Search for the cell housing the specified text and yield its [x, y] center coordinate. 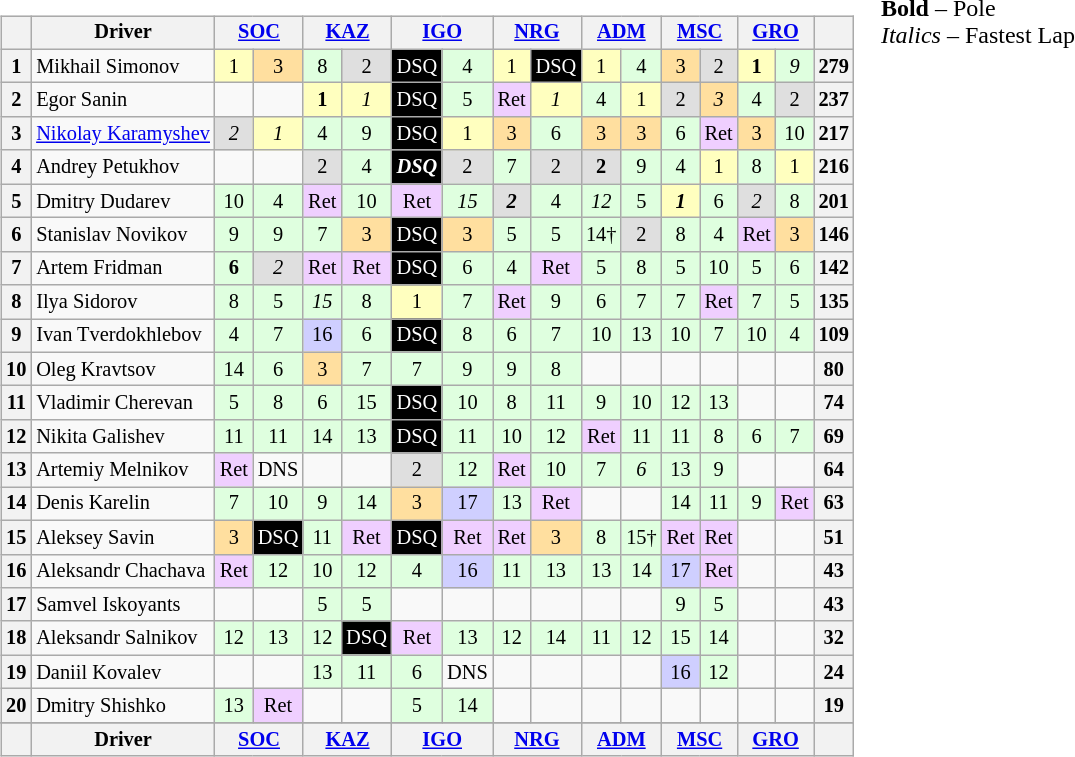
Nikita Galishev [123, 437]
14† [601, 235]
Dmitry Dudarev [123, 201]
Andrey Petukhov [123, 167]
Denis Karelin [123, 504]
15† [641, 537]
146 [834, 235]
Aleksandr Salnikov [123, 638]
Aleksey Savin [123, 537]
Aleksandr Chachava [123, 571]
18 [16, 638]
Mikhail Simonov [123, 66]
Daniil Kovalev [123, 672]
20 [16, 706]
279 [834, 66]
Artem Fridman [123, 268]
Stanislav Novikov [123, 235]
63 [834, 504]
Oleg Kravtsov [123, 369]
Ilya Sidorov [123, 302]
32 [834, 638]
216 [834, 167]
74 [834, 403]
69 [834, 437]
Artemiy Melnikov [123, 470]
142 [834, 268]
237 [834, 100]
217 [834, 134]
51 [834, 537]
80 [834, 369]
201 [834, 201]
64 [834, 470]
Nikolay Karamyshev [123, 134]
Egor Sanin [123, 100]
Dmitry Shishko [123, 706]
Samvel Iskoyants [123, 605]
Ivan Tverdokhlebov [123, 336]
109 [834, 336]
Vladimir Cherevan [123, 403]
24 [834, 672]
135 [834, 302]
